From the cell containing the given text, extract its center point as [X, Y] coordinate. 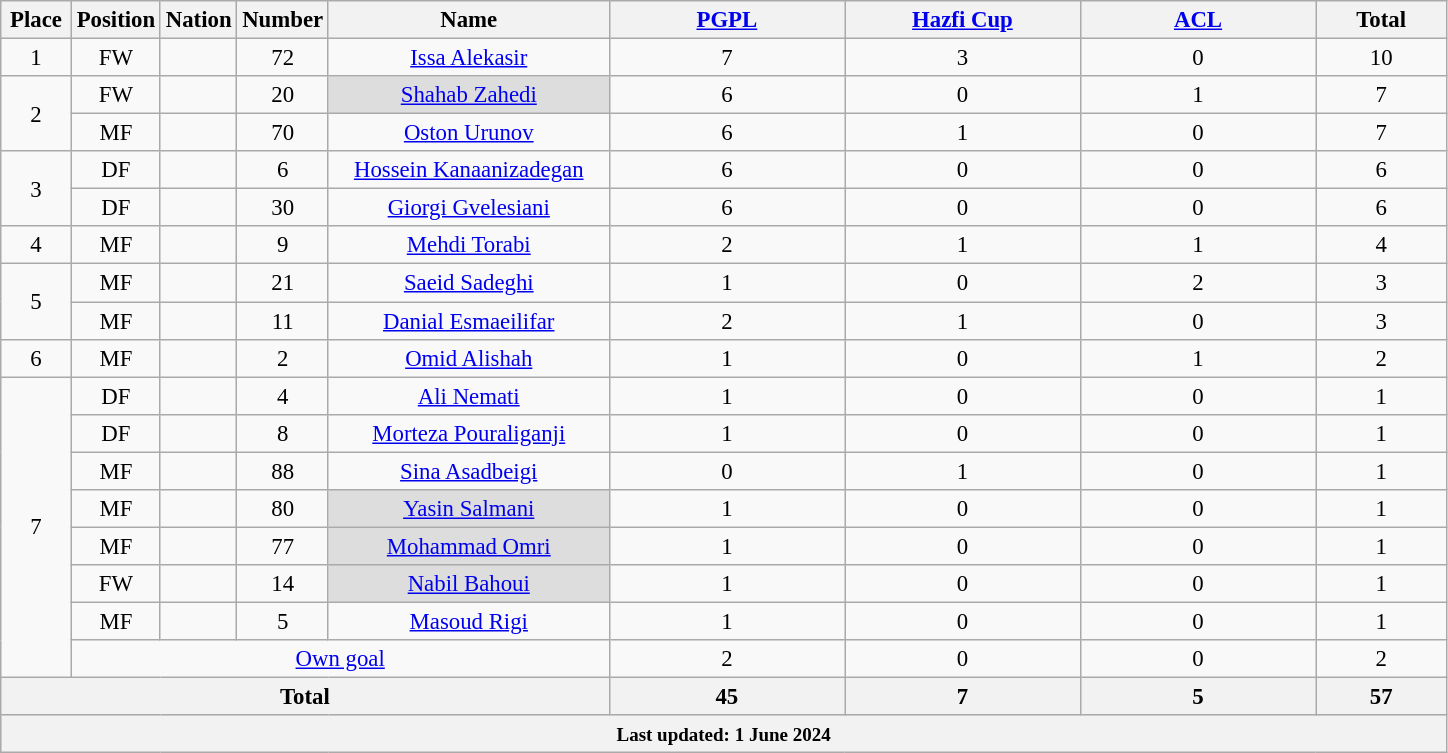
Yasin Salmani [468, 509]
Giorgi Gvelesiani [468, 208]
Nabil Bahoui [468, 584]
Ali Nemati [468, 396]
45 [727, 697]
88 [283, 471]
11 [283, 321]
Masoud Rigi [468, 621]
77 [283, 546]
72 [283, 58]
8 [283, 433]
Own goal [340, 659]
Issa Alekasir [468, 58]
Place [36, 20]
Sina Asadbeigi [468, 471]
Mohammad Omri [468, 546]
14 [283, 584]
Name [468, 20]
80 [283, 509]
Mehdi Torabi [468, 245]
9 [283, 245]
Morteza Pouraliganji [468, 433]
57 [1382, 697]
Omid Alishah [468, 358]
Saeid Sadeghi [468, 283]
Last updated: 1 June 2024 [724, 734]
21 [283, 283]
10 [1382, 58]
ACL [1198, 20]
70 [283, 133]
Hazfi Cup [963, 20]
Number [283, 20]
30 [283, 208]
Oston Urunov [468, 133]
Position [116, 20]
PGPL [727, 20]
Nation [198, 20]
Hossein Kanaanizadegan [468, 170]
Shahab Zahedi [468, 95]
Danial Esmaeilifar [468, 321]
20 [283, 95]
